Detect which cell encompasses the target text, then output its [x, y] center coordinate. 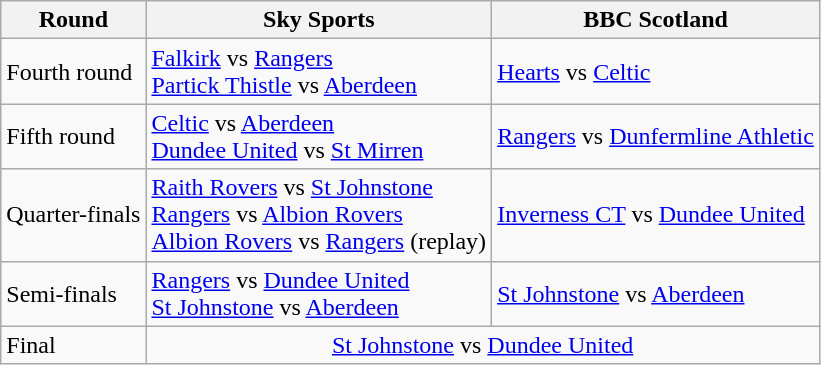
Raith Rovers vs St JohnstoneRangers vs Albion RoversAlbion Rovers vs Rangers (replay) [319, 215]
Rangers vs Dundee UnitedSt Johnstone vs Aberdeen [319, 294]
Fifth round [74, 136]
Semi-finals [74, 294]
Fourth round [74, 72]
Final [74, 345]
Inverness CT vs Dundee United [656, 215]
St Johnstone vs Aberdeen [656, 294]
Rangers vs Dunfermline Athletic [656, 136]
BBC Scotland [656, 20]
Round [74, 20]
Sky Sports [319, 20]
St Johnstone vs Dundee United [482, 345]
Hearts vs Celtic [656, 72]
Celtic vs AberdeenDundee United vs St Mirren [319, 136]
Falkirk vs RangersPartick Thistle vs Aberdeen [319, 72]
Quarter-finals [74, 215]
